Determine the [X, Y] coordinate at the center of the cell enclosing the given text.  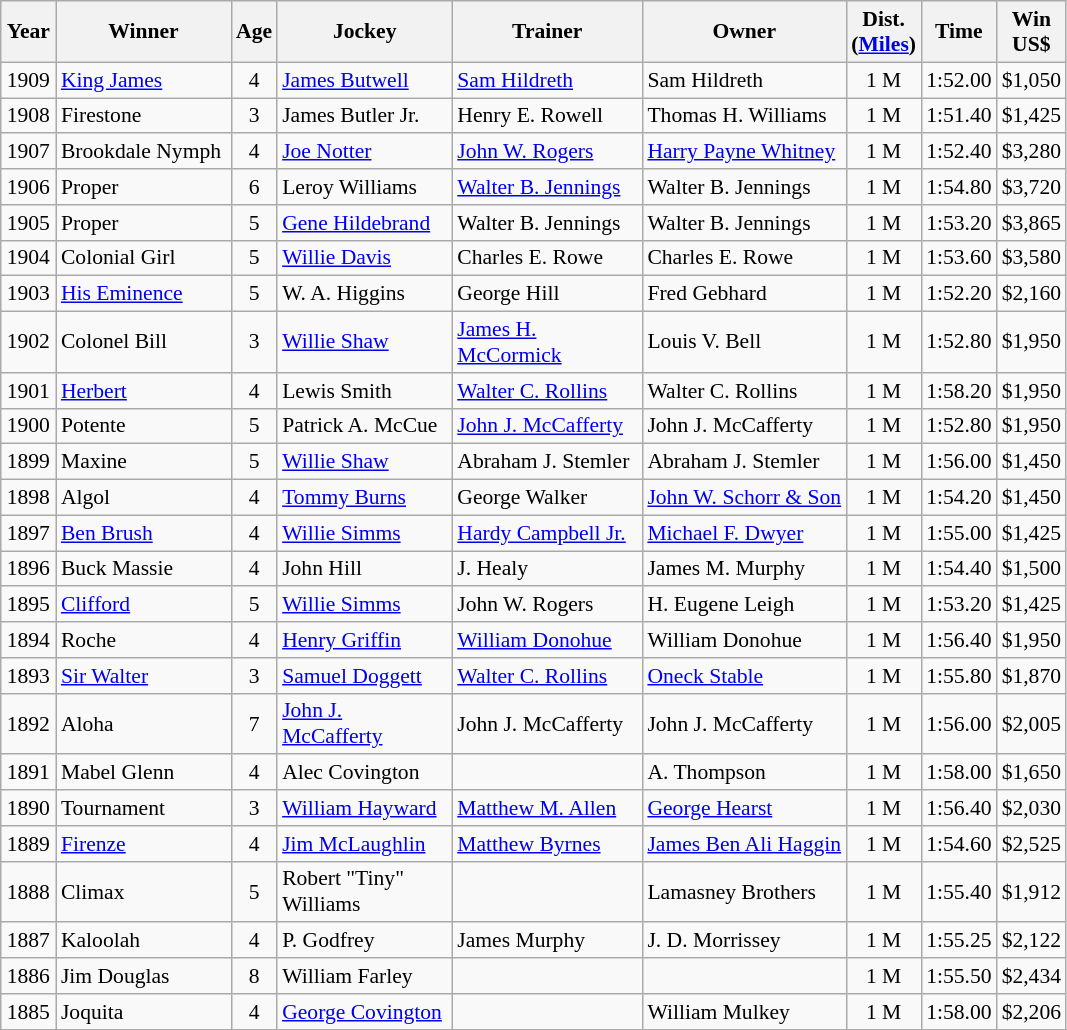
1:54.40 [958, 569]
Dist. (Miles) [884, 32]
Fred Gebhard [744, 294]
Willie Davis [364, 258]
Gene Hildebrand [364, 223]
William Farley [364, 976]
P. Godfrey [364, 941]
William Mulkey [744, 1012]
Aloha [144, 724]
$1,050 [1032, 80]
Lewis Smith [364, 391]
Owner [744, 32]
1894 [28, 640]
Firestone [144, 116]
$1,650 [1032, 773]
1896 [28, 569]
Oneck Stable [744, 676]
John Hill [364, 569]
$3,865 [1032, 223]
Clifford [144, 605]
6 [254, 187]
John W. Schorr & Son [744, 498]
$2,122 [1032, 941]
James Murphy [547, 941]
J. Healy [547, 569]
1892 [28, 724]
1:58.20 [958, 391]
Tommy Burns [364, 498]
1886 [28, 976]
1900 [28, 426]
Henry E. Rowell [547, 116]
Alec Covington [364, 773]
$1,500 [1032, 569]
1893 [28, 676]
WinUS$ [1032, 32]
$3,280 [1032, 152]
William Hayward [364, 808]
1906 [28, 187]
Buck Massie [144, 569]
James H. McCormick [547, 342]
Roche [144, 640]
1890 [28, 808]
1899 [28, 462]
Colonial Girl [144, 258]
Year [28, 32]
1:53.60 [958, 258]
Maxine [144, 462]
1:51.40 [958, 116]
$2,030 [1032, 808]
James M. Murphy [744, 569]
Robert "Tiny" Williams [364, 892]
1891 [28, 773]
Age [254, 32]
Climax [144, 892]
Tournament [144, 808]
1905 [28, 223]
$2,160 [1032, 294]
Patrick A. McCue [364, 426]
His Eminence [144, 294]
W. A. Higgins [364, 294]
1:55.25 [958, 941]
1:55.50 [958, 976]
1:55.00 [958, 533]
Matthew M. Allen [547, 808]
Winner [144, 32]
George Covington [364, 1012]
James Butler Jr. [364, 116]
1887 [28, 941]
Thomas H. Williams [744, 116]
Herbert [144, 391]
Samuel Doggett [364, 676]
Potente [144, 426]
7 [254, 724]
Joe Notter [364, 152]
1902 [28, 342]
Jockey [364, 32]
1:52.40 [958, 152]
Time [958, 32]
1904 [28, 258]
Henry Griffin [364, 640]
$2,525 [1032, 844]
1903 [28, 294]
1898 [28, 498]
1907 [28, 152]
Joquita [144, 1012]
$2,206 [1032, 1012]
Matthew Byrnes [547, 844]
Colonel Bill [144, 342]
A. Thompson [744, 773]
Harry Payne Whitney [744, 152]
Jim McLaughlin [364, 844]
$1,912 [1032, 892]
J. D. Morrissey [744, 941]
James Ben Ali Haggin [744, 844]
1885 [28, 1012]
1888 [28, 892]
Trainer [547, 32]
1897 [28, 533]
Jim Douglas [144, 976]
$3,580 [1032, 258]
$2,434 [1032, 976]
1:54.80 [958, 187]
$3,720 [1032, 187]
1:52.00 [958, 80]
1908 [28, 116]
King James [144, 80]
George Walker [547, 498]
Ben Brush [144, 533]
1909 [28, 80]
James Butwell [364, 80]
Kaloolah [144, 941]
Lamasney Brothers [744, 892]
1:55.40 [958, 892]
Sir Walter [144, 676]
1:54.20 [958, 498]
$1,870 [1032, 676]
Leroy Williams [364, 187]
$2,005 [1032, 724]
Firenze [144, 844]
George Hill [547, 294]
Louis V. Bell [744, 342]
Michael F. Dwyer [744, 533]
1:55.80 [958, 676]
Brookdale Nymph [144, 152]
George Hearst [744, 808]
1:52.20 [958, 294]
Hardy Campbell Jr. [547, 533]
Mabel Glenn [144, 773]
1895 [28, 605]
8 [254, 976]
1901 [28, 391]
1889 [28, 844]
1:54.60 [958, 844]
H. Eugene Leigh [744, 605]
Algol [144, 498]
